Identify which cell holds the provided text, then report its [X, Y] central coordinate. 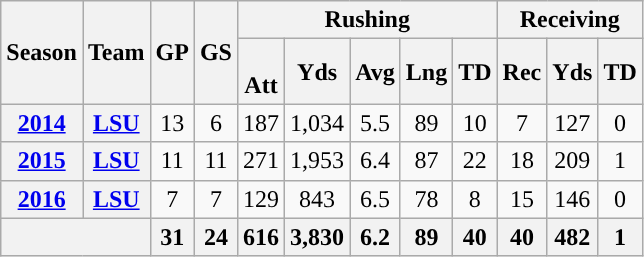
3,830 [318, 237]
22 [475, 161]
616 [260, 237]
6 [216, 123]
146 [572, 199]
24 [216, 237]
Team [116, 52]
31 [172, 237]
13 [172, 123]
Att [260, 72]
482 [572, 237]
GS [216, 52]
1,034 [318, 123]
Avg [376, 72]
78 [426, 199]
87 [426, 161]
271 [260, 161]
5.5 [376, 123]
Season [42, 52]
10 [475, 123]
187 [260, 123]
GP [172, 52]
6.4 [376, 161]
843 [318, 199]
Receiving [570, 20]
Rushing [367, 20]
Lng [426, 72]
2014 [42, 123]
6.2 [376, 237]
127 [572, 123]
18 [522, 161]
2016 [42, 199]
209 [572, 161]
6.5 [376, 199]
1,953 [318, 161]
2015 [42, 161]
129 [260, 199]
8 [475, 199]
Rec [522, 72]
15 [522, 199]
